Search for the cell housing the specified text and yield its [X, Y] center coordinate. 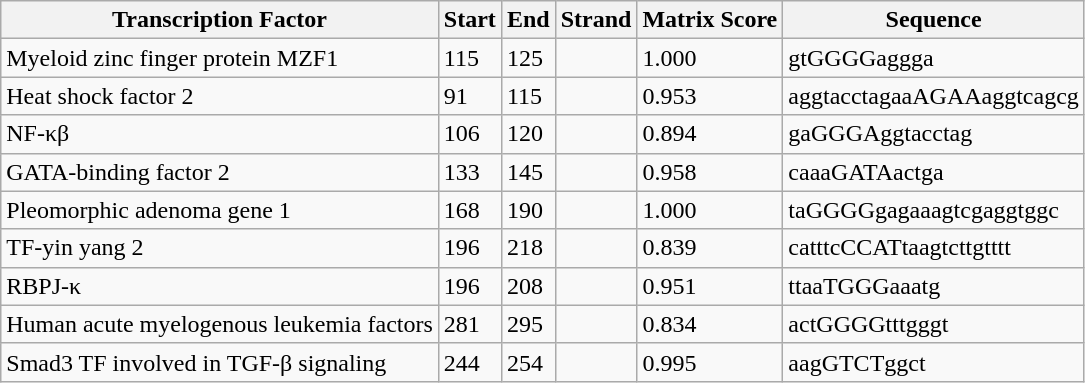
120 [528, 134]
168 [470, 210]
Myeloid zinc finger protein MZF1 [220, 58]
GATA-binding factor 2 [220, 172]
Sequence [934, 20]
End [528, 20]
91 [470, 96]
actGGGGtttgggt [934, 324]
281 [470, 324]
taGGGGgagaaagtcgaggtggc [934, 210]
0.839 [710, 248]
145 [528, 172]
Transcription Factor [220, 20]
0.953 [710, 96]
Strand [596, 20]
Human acute myelogenous leukemia factors [220, 324]
gaGGGAggtacctag [934, 134]
0.894 [710, 134]
125 [528, 58]
208 [528, 286]
catttcCCATtaagtcttgtttt [934, 248]
0.951 [710, 286]
133 [470, 172]
244 [470, 362]
Smad3 TF involved in TGF-β signaling [220, 362]
Matrix Score [710, 20]
106 [470, 134]
TF-yin yang 2 [220, 248]
aggtacctagaaAGAAaggtcagcg [934, 96]
0.834 [710, 324]
RBPJ-κ [220, 286]
aagGTCTggct [934, 362]
caaaGATAactga [934, 172]
Start [470, 20]
254 [528, 362]
Heat shock factor 2 [220, 96]
ttaaTGGGaaatg [934, 286]
gtGGGGaggga [934, 58]
Pleomorphic adenoma gene 1 [220, 210]
295 [528, 324]
0.958 [710, 172]
190 [528, 210]
NF-κβ [220, 134]
0.995 [710, 362]
218 [528, 248]
